Identify which cell holds the provided text, then report its (X, Y) central coordinate. 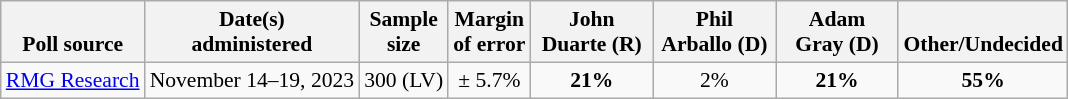
Marginof error (489, 32)
300 (LV) (404, 80)
± 5.7% (489, 80)
Poll source (73, 32)
November 14–19, 2023 (252, 80)
AdamGray (D) (838, 32)
PhilArballo (D) (714, 32)
55% (983, 80)
Date(s)administered (252, 32)
Other/Undecided (983, 32)
RMG Research (73, 80)
2% (714, 80)
JohnDuarte (R) (592, 32)
Samplesize (404, 32)
